For the text-containing cell, return its midpoint in [X, Y] coordinate format. 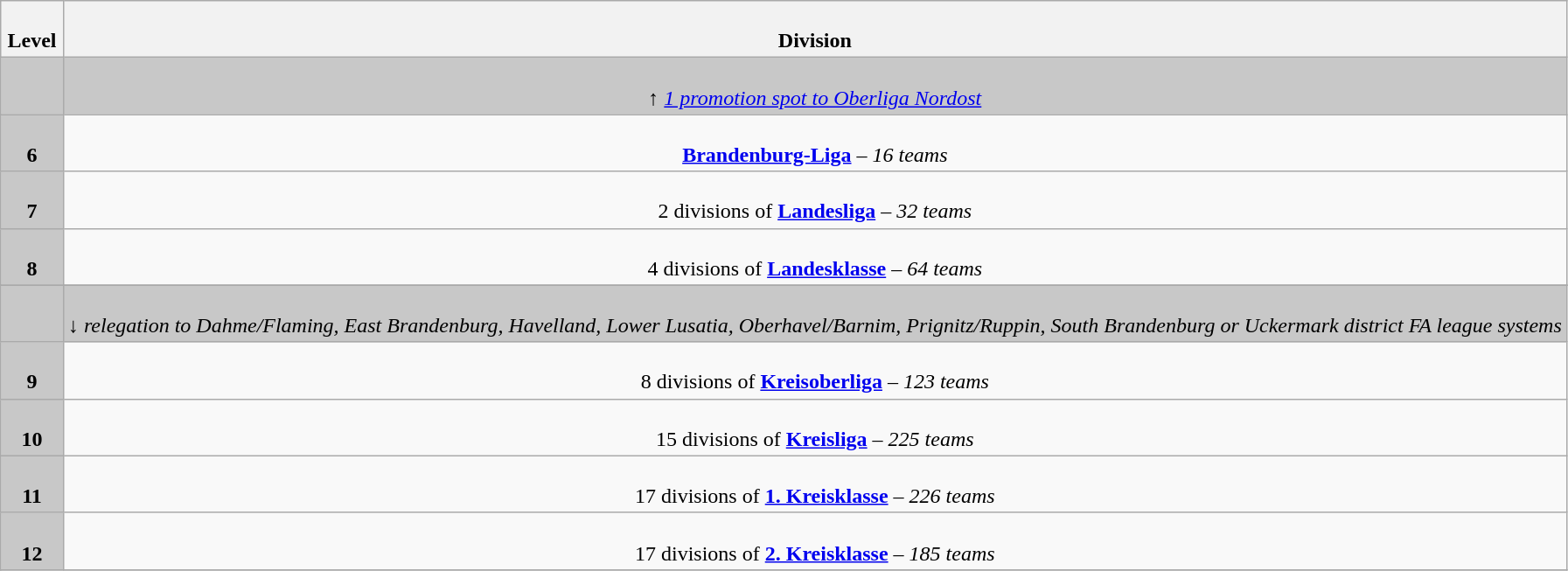
10 [32, 427]
2 divisions of Landesliga – 32 teams [815, 199]
11 [32, 484]
17 divisions of 1. Kreisklasse – 226 teams [815, 484]
12 [32, 540]
15 divisions of Kreisliga – 225 teams [815, 427]
6 [32, 143]
Division [815, 30]
7 [32, 199]
4 divisions of Landesklasse – 64 teams [815, 257]
8 divisions of Kreisoberliga – 123 teams [815, 371]
17 divisions of 2. Kreisklasse – 185 teams [815, 540]
↑ 1 promotion spot to Oberliga Nordost [815, 86]
9 [32, 371]
Level [32, 30]
8 [32, 257]
Brandenburg-Liga – 16 teams [815, 143]
